Find where the given text appears and provide that cell's center as (x, y) coordinate. 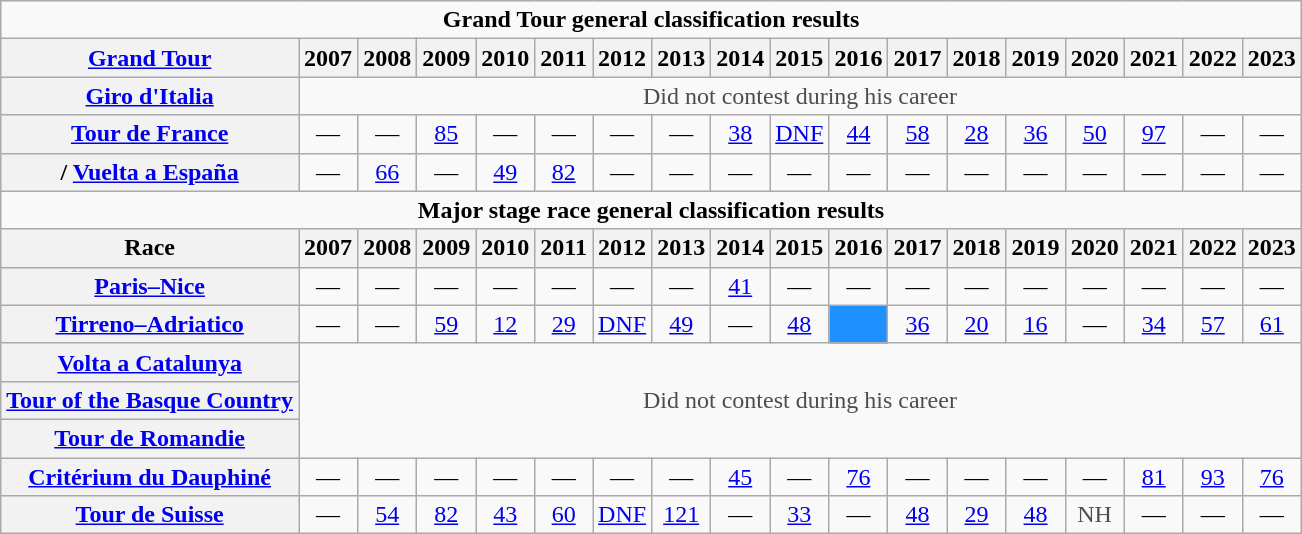
/ Vuelta a España (150, 172)
Volta a Catalunya (150, 362)
58 (918, 134)
Major stage race general classification results (652, 210)
61 (1272, 324)
59 (446, 324)
66 (388, 172)
Grand Tour general classification results (652, 20)
Tour de France (150, 134)
81 (1154, 477)
97 (1154, 134)
Tirreno–Adriatico (150, 324)
Critérium du Dauphiné (150, 477)
16 (1036, 324)
Race (150, 248)
54 (388, 515)
57 (1212, 324)
Giro d'Italia (150, 96)
33 (800, 515)
50 (1094, 134)
Tour de Suisse (150, 515)
60 (564, 515)
12 (506, 324)
34 (1154, 324)
Paris–Nice (150, 286)
Tour de Romandie (150, 438)
93 (1212, 477)
20 (976, 324)
85 (446, 134)
41 (740, 286)
45 (740, 477)
121 (682, 515)
44 (858, 134)
28 (976, 134)
Tour of the Basque Country (150, 400)
43 (506, 515)
38 (740, 134)
NH (1094, 515)
Grand Tour (150, 58)
